Scan for the cell matching the given text and deliver its [X, Y] coordinate at center. 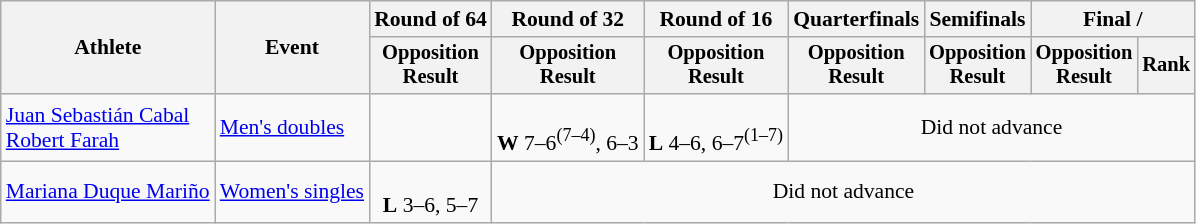
Men's doubles [292, 128]
Event [292, 48]
W 7–6(7–4), 6–3 [568, 128]
L 3–6, 5–7 [430, 192]
Final / [1113, 19]
Juan Sebastián CabalRobert Farah [108, 128]
Semifinals [978, 19]
Round of 16 [716, 19]
Round of 32 [568, 19]
Women's singles [292, 192]
Rank [1166, 66]
Athlete [108, 48]
Mariana Duque Mariño [108, 192]
L 4–6, 6–7(1–7) [716, 128]
Round of 64 [430, 19]
Quarterfinals [856, 19]
